For the text-containing cell, return its midpoint in (x, y) coordinate format. 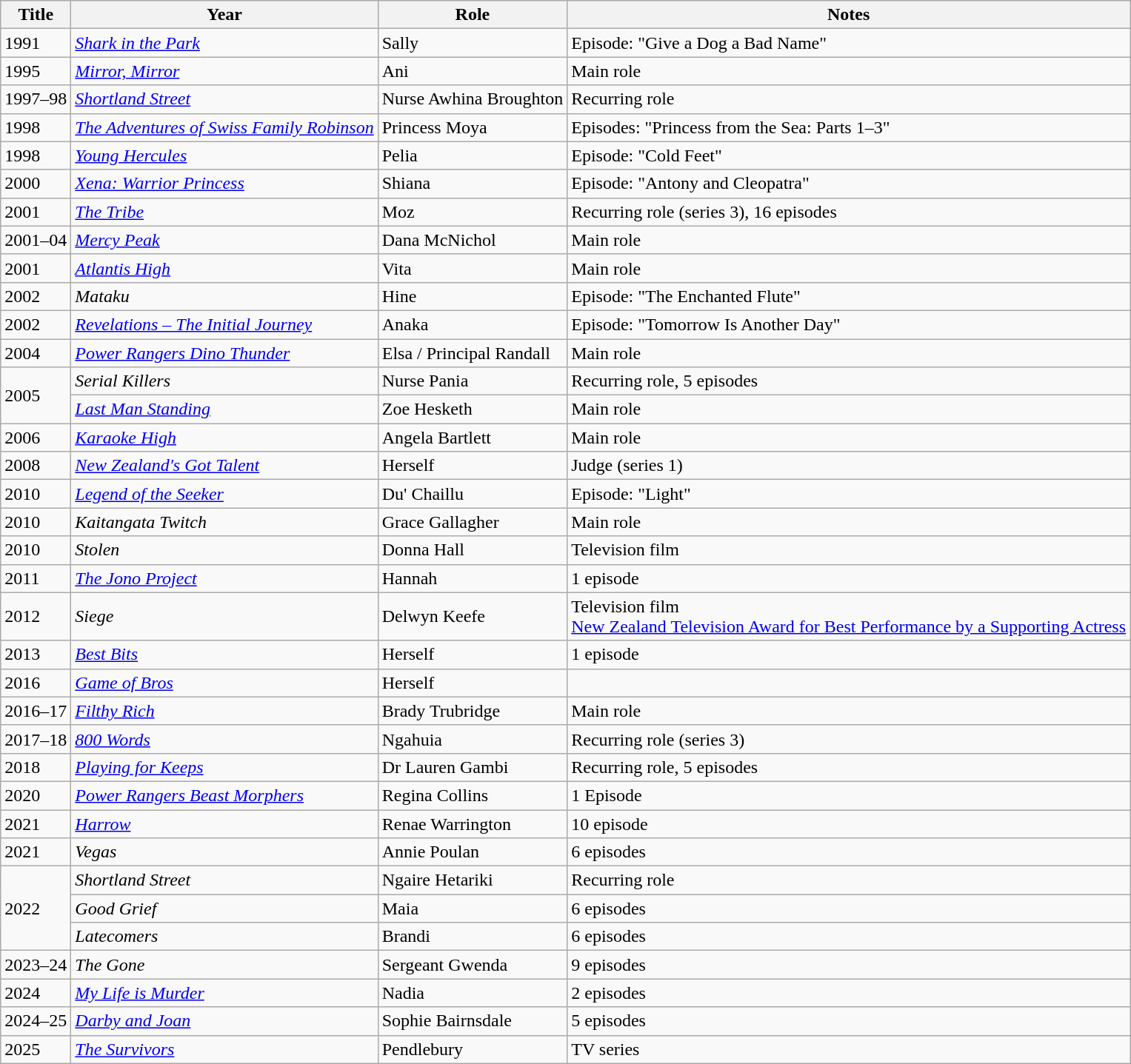
Good Grief (224, 909)
Power Rangers Beast Morphers (224, 795)
Shiana (473, 184)
Latecomers (224, 937)
Recurring role (series 3), 16 episodes (849, 212)
2011 (36, 578)
Best Bits (224, 655)
Episodes: "Princess from the Sea: Parts 1–3" (849, 127)
Hine (473, 296)
Episode: "Light" (849, 494)
Maia (473, 909)
Darby and Joan (224, 1021)
2023–24 (36, 965)
Nurse Pania (473, 381)
Xena: Warrior Princess (224, 184)
Revelations – The Initial Journey (224, 324)
Mataku (224, 296)
Vegas (224, 852)
2 episodes (849, 993)
New Zealand's Got Talent (224, 466)
Last Man Standing (224, 409)
Year (224, 15)
Mercy Peak (224, 240)
Role (473, 15)
1991 (36, 43)
Power Rangers Dino Thunder (224, 353)
Title (36, 15)
2005 (36, 395)
2022 (36, 909)
2001–04 (36, 240)
Du' Chaillu (473, 494)
TV series (849, 1049)
Legend of the Seeker (224, 494)
My Life is Murder (224, 993)
9 episodes (849, 965)
2024–25 (36, 1021)
Young Hercules (224, 155)
10 episode (849, 824)
Nurse Awhina Broughton (473, 99)
Sophie Bairnsdale (473, 1021)
Grace Gallagher (473, 522)
2012 (36, 616)
Donna Hall (473, 550)
Pendlebury (473, 1049)
The Jono Project (224, 578)
Dana McNichol (473, 240)
Regina Collins (473, 795)
Serial Killers (224, 381)
Television filmNew Zealand Television Award for Best Performance by a Supporting Actress (849, 616)
2024 (36, 993)
Game of Bros (224, 683)
Judge (series 1) (849, 466)
Kaitangata Twitch (224, 522)
2016 (36, 683)
Episode: "The Enchanted Flute" (849, 296)
Episode: "Give a Dog a Bad Name" (849, 43)
2020 (36, 795)
2016–17 (36, 711)
Nadia (473, 993)
2006 (36, 438)
Annie Poulan (473, 852)
Brady Trubridge (473, 711)
Stolen (224, 550)
Harrow (224, 824)
Atlantis High (224, 268)
2013 (36, 655)
Siege (224, 616)
Princess Moya (473, 127)
The Gone (224, 965)
Mirror, Mirror (224, 71)
2008 (36, 466)
1995 (36, 71)
Sally (473, 43)
Karaoke High (224, 438)
Delwyn Keefe (473, 616)
Elsa / Principal Randall (473, 353)
Shark in the Park (224, 43)
Angela Bartlett (473, 438)
Pelia (473, 155)
Sergeant Gwenda (473, 965)
The Adventures of Swiss Family Robinson (224, 127)
Filthy Rich (224, 711)
Ani (473, 71)
Recurring role (series 3) (849, 739)
Episode: "Tomorrow Is Another Day" (849, 324)
2000 (36, 184)
Zoe Hesketh (473, 409)
5 episodes (849, 1021)
Moz (473, 212)
1 Episode (849, 795)
Episode: "Antony and Cleopatra" (849, 184)
Television film (849, 550)
2017–18 (36, 739)
Renae Warrington (473, 824)
Episode: "Cold Feet" (849, 155)
Ngaire Hetariki (473, 880)
Anaka (473, 324)
2018 (36, 767)
The Survivors (224, 1049)
2004 (36, 353)
The Tribe (224, 212)
Vita (473, 268)
2025 (36, 1049)
Hannah (473, 578)
Ngahuia (473, 739)
Notes (849, 15)
Brandi (473, 937)
1997–98 (36, 99)
Dr Lauren Gambi (473, 767)
Playing for Keeps (224, 767)
800 Words (224, 739)
